Search for the cell housing the specified text and yield its [X, Y] center coordinate. 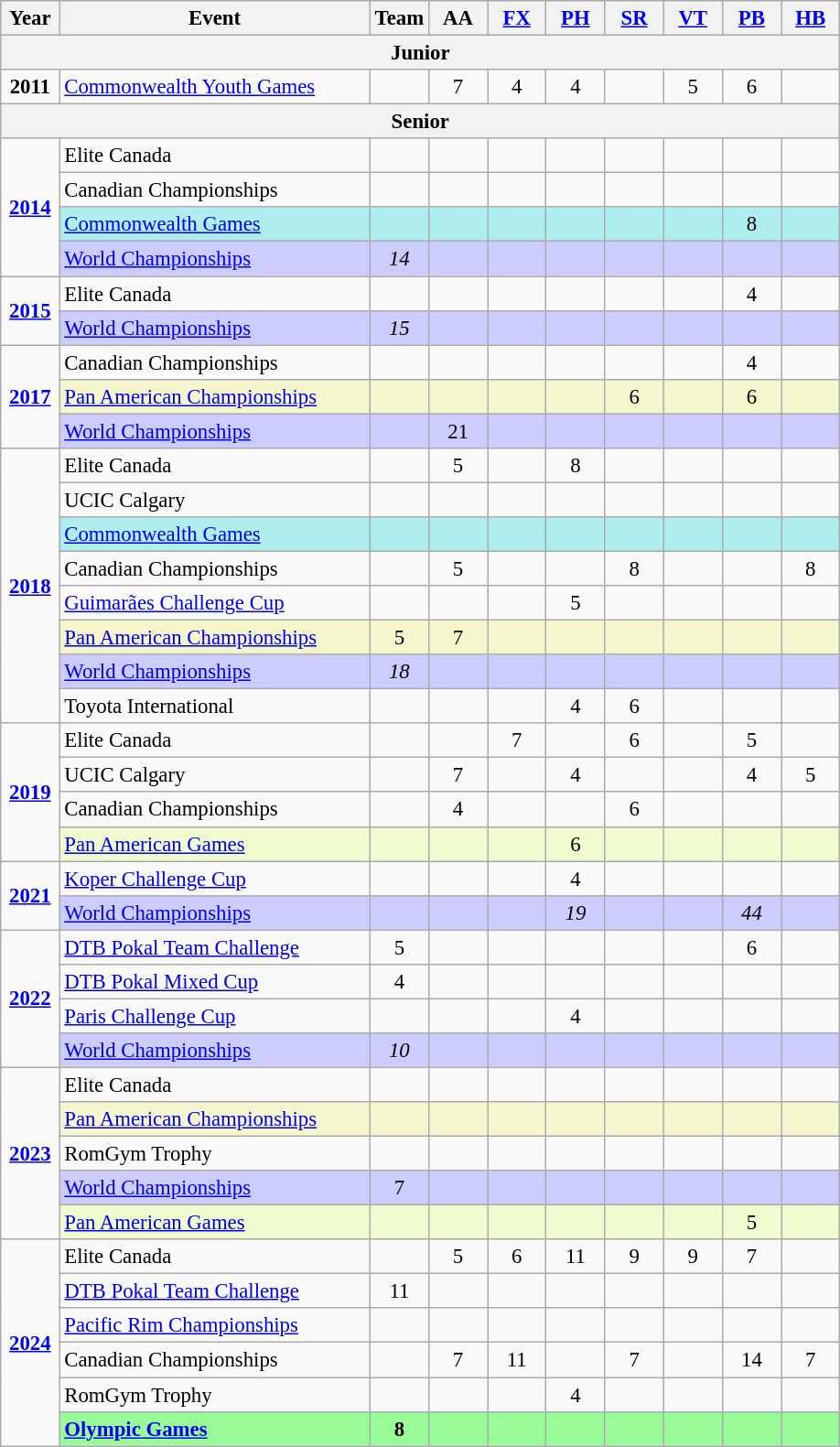
FX [517, 18]
SR [634, 18]
2023 [30, 1153]
Event [214, 18]
Commonwealth Youth Games [214, 87]
Olympic Games [214, 1429]
VT [693, 18]
44 [751, 912]
Team [399, 18]
2018 [30, 586]
2011 [30, 87]
2014 [30, 207]
Toyota International [214, 707]
PB [751, 18]
Koper Challenge Cup [214, 879]
2019 [30, 792]
2024 [30, 1343]
21 [458, 431]
Year [30, 18]
Senior [421, 122]
AA [458, 18]
DTB Pokal Mixed Cup [214, 982]
HB [811, 18]
19 [576, 912]
Guimarães Challenge Cup [214, 603]
Junior [421, 53]
18 [399, 672]
2015 [30, 311]
10 [399, 1051]
2022 [30, 999]
2017 [30, 397]
Pacific Rim Championships [214, 1326]
2021 [30, 895]
Paris Challenge Cup [214, 1016]
15 [399, 328]
PH [576, 18]
